Return [X, Y] of the center of cell containing provided text 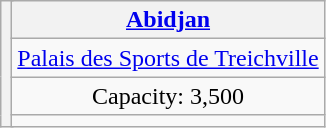
Abidjan [168, 20]
Capacity: 3,500 [168, 96]
Palais des Sports de Treichville [168, 58]
